From the cell containing the given text, extract its center point as (X, Y) coordinate. 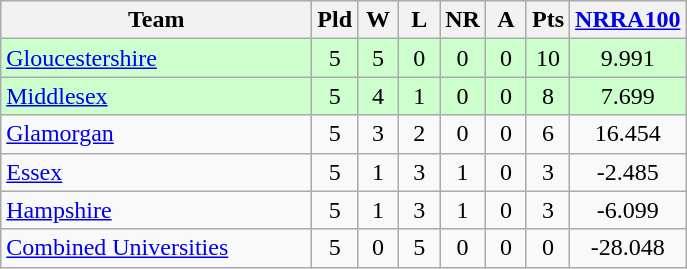
L (420, 20)
Middlesex (156, 96)
NR (463, 20)
4 (378, 96)
9.991 (628, 58)
Combined Universities (156, 248)
10 (548, 58)
-28.048 (628, 248)
7.699 (628, 96)
Pts (548, 20)
Pld (335, 20)
W (378, 20)
6 (548, 134)
Hampshire (156, 210)
Team (156, 20)
Glamorgan (156, 134)
2 (420, 134)
-6.099 (628, 210)
-2.485 (628, 172)
NRRA100 (628, 20)
8 (548, 96)
16.454 (628, 134)
Gloucestershire (156, 58)
A (506, 20)
Essex (156, 172)
